Detect which cell encompasses the target text, then output its [x, y] center coordinate. 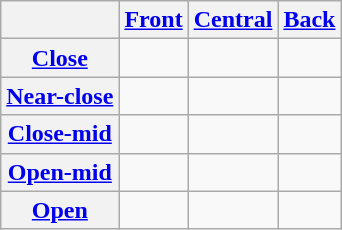
Open [60, 210]
Open-mid [60, 172]
Central [233, 20]
Close-mid [60, 134]
Front [154, 20]
Back [310, 20]
Close [60, 58]
Near-close [60, 96]
